Return the (X, Y) coordinate for the center point of the cell that contains the specified text.  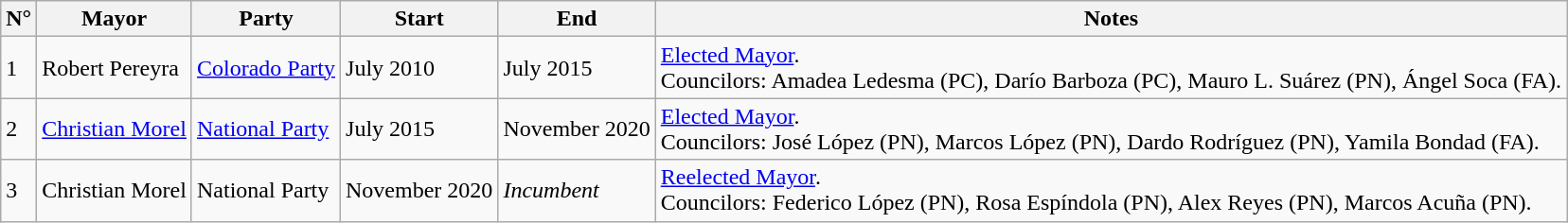
2 (19, 129)
End (577, 19)
Party (265, 19)
1 (19, 68)
July 2010 (419, 68)
N° (19, 19)
3 (19, 191)
Elected Mayor.Councilors: José López (PN), Marcos López (PN), Dardo Rodríguez (PN), Yamila Bondad (FA). (1111, 129)
Elected Mayor.Councilors: Amadea Ledesma (PC), Darío Barboza (PC), Mauro L. Suárez (PN), Ángel Soca (FA). (1111, 68)
Notes (1111, 19)
Start (419, 19)
Colorado Party (265, 68)
Reelected Mayor.Councilors: Federico López (PN), Rosa Espíndola (PN), Alex Reyes (PN), Marcos Acuña (PN). (1111, 191)
Robert Pereyra (115, 68)
Mayor (115, 19)
Incumbent (577, 191)
